Scan for the cell matching the given text and deliver its [X, Y] coordinate at center. 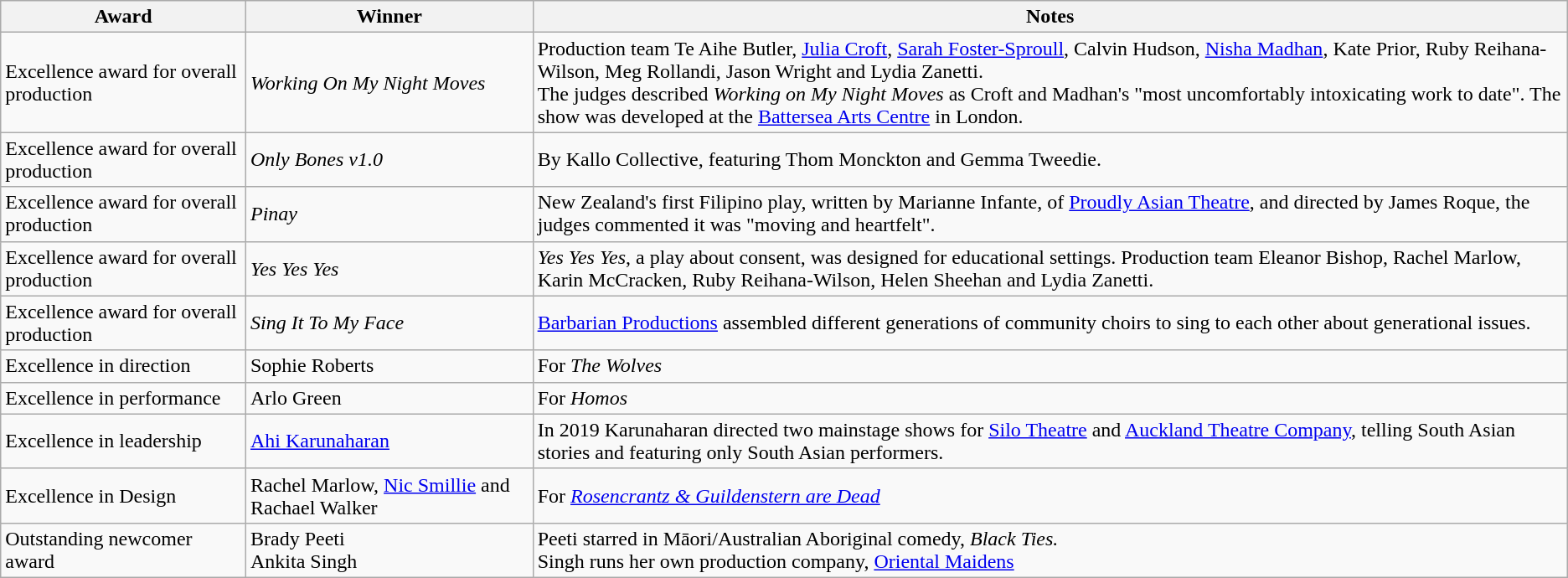
Only Bones v1.0 [389, 159]
For Rosencrantz & Guildenstern are Dead [1050, 496]
Excellence in Design [124, 496]
Barbarian Productions assembled different generations of community choirs to sing to each other about generational issues. [1050, 323]
Brady PeetiAnkita Singh [389, 550]
Working On My Night Moves [389, 82]
For The Wolves [1050, 366]
By Kallo Collective, featuring Thom Monckton and Gemma Tweedie. [1050, 159]
Excellence in direction [124, 366]
For Homos [1050, 398]
Sing It To My Face [389, 323]
Excellence in leadership [124, 441]
Notes [1050, 17]
Yes Yes Yes [389, 268]
Winner [389, 17]
Award [124, 17]
Sophie Roberts [389, 366]
Arlo Green [389, 398]
Outstanding newcomer award [124, 550]
Pinay [389, 214]
Peeti starred in Māori/Australian Aboriginal comedy, Black Ties.Singh runs her own production company, Oriental Maidens [1050, 550]
Excellence in performance [124, 398]
Rachel Marlow, Nic Smillie and Rachael Walker [389, 496]
Ahi Karunaharan [389, 441]
